Detect which cell encompasses the target text, then output its (X, Y) center coordinate. 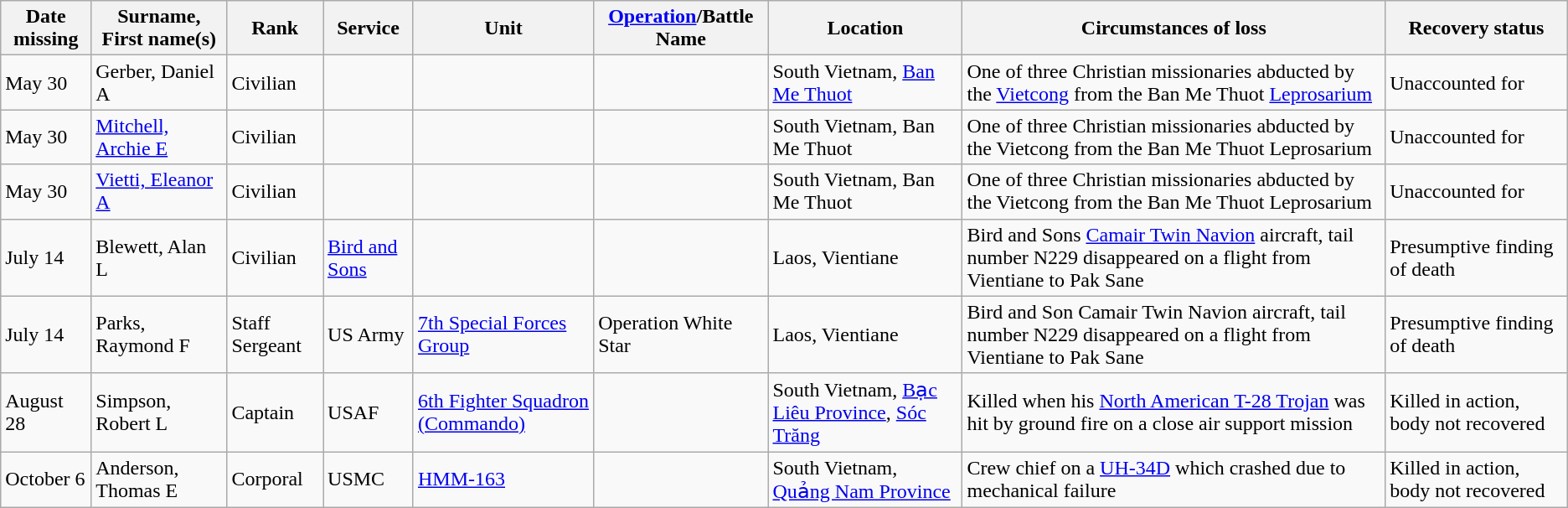
Anderson, Thomas E (159, 479)
US Army (369, 334)
Vietti, Eleanor A (159, 191)
South Vietnam, Quảng Nam Province (865, 479)
Surname, First name(s) (159, 29)
Blewett, Alan L (159, 257)
6th Fighter Squadron (Commando) (503, 412)
Location (865, 29)
October 6 (46, 479)
Unit (503, 29)
Mitchell, Archie E (159, 137)
Crew chief on a UH-34D which crashed due to mechanical failure (1174, 479)
USMC (369, 479)
South Vietnam, Bạc Liêu Province, Sóc Trăng (865, 412)
Bird and Sons Camair Twin Navion aircraft, tail number N229 disappeared on a flight from Vientiane to Pak Sane (1174, 257)
Date missing (46, 29)
Rank (275, 29)
Gerber, Daniel A (159, 82)
Staff Sergeant (275, 334)
HMM-163 (503, 479)
Parks, Raymond F (159, 334)
Bird and Sons (369, 257)
Operation/Battle Name (681, 29)
Bird and Son Camair Twin Navion aircraft, tail number N229 disappeared on a flight from Vientiane to Pak Sane (1174, 334)
Circumstances of loss (1174, 29)
Operation White Star (681, 334)
Recovery status (1477, 29)
Captain (275, 412)
Simpson, Robert L (159, 412)
Service (369, 29)
USAF (369, 412)
7th Special Forces Group (503, 334)
August 28 (46, 412)
Corporal (275, 479)
Killed when his North American T-28 Trojan was hit by ground fire on a close air support mission (1174, 412)
